From the cell containing the given text, extract its center point as (X, Y) coordinate. 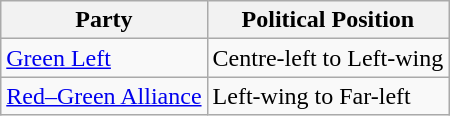
Red–Green Alliance (104, 96)
Party (104, 20)
Green Left (104, 58)
Centre-left to Left-wing (328, 58)
Political Position (328, 20)
Left-wing to Far-left (328, 96)
